Extract the [x, y] coordinate from the center of the cell holding the provided text.  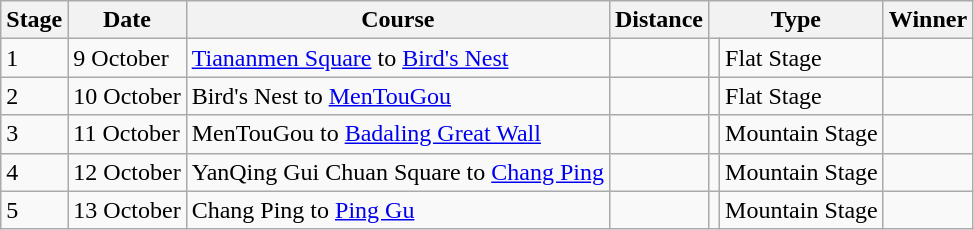
4 [34, 172]
3 [34, 134]
Course [398, 20]
Date [127, 20]
9 October [127, 58]
10 October [127, 96]
Tiananmen Square to Bird's Nest [398, 58]
YanQing Gui Chuan Square to Chang Ping [398, 172]
1 [34, 58]
12 October [127, 172]
Stage [34, 20]
MenTouGou to Badaling Great Wall [398, 134]
11 October [127, 134]
Winner [928, 20]
2 [34, 96]
Bird's Nest to MenTouGou [398, 96]
Type [796, 20]
Distance [658, 20]
Chang Ping to Ping Gu [398, 210]
5 [34, 210]
13 October [127, 210]
